Extract the (x, y) coordinate from the center of the cell holding the provided text.  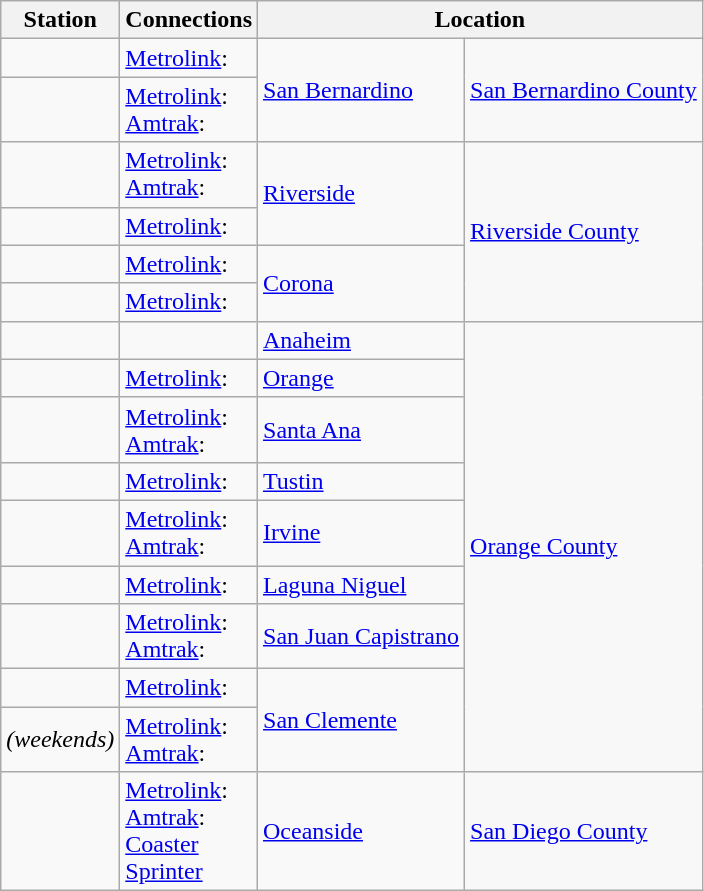
San Diego County (584, 832)
Santa Ana (362, 430)
Orange (362, 378)
Connections (189, 20)
Metrolink: Amtrak: Coaster Sprinter (189, 832)
Orange County (584, 546)
Riverside County (584, 232)
San Bernardino (362, 90)
Corona (362, 283)
San Juan Capistrano (362, 636)
Location (480, 20)
Tustin (362, 481)
Riverside (362, 194)
San Bernardino County (584, 90)
Laguna Niguel (362, 585)
(weekends) (60, 740)
Oceanside (362, 832)
Irvine (362, 532)
San Clemente (362, 720)
Station (60, 20)
Anaheim (362, 340)
